Provide the [X, Y] coordinate of the cell's center where the given text is located.  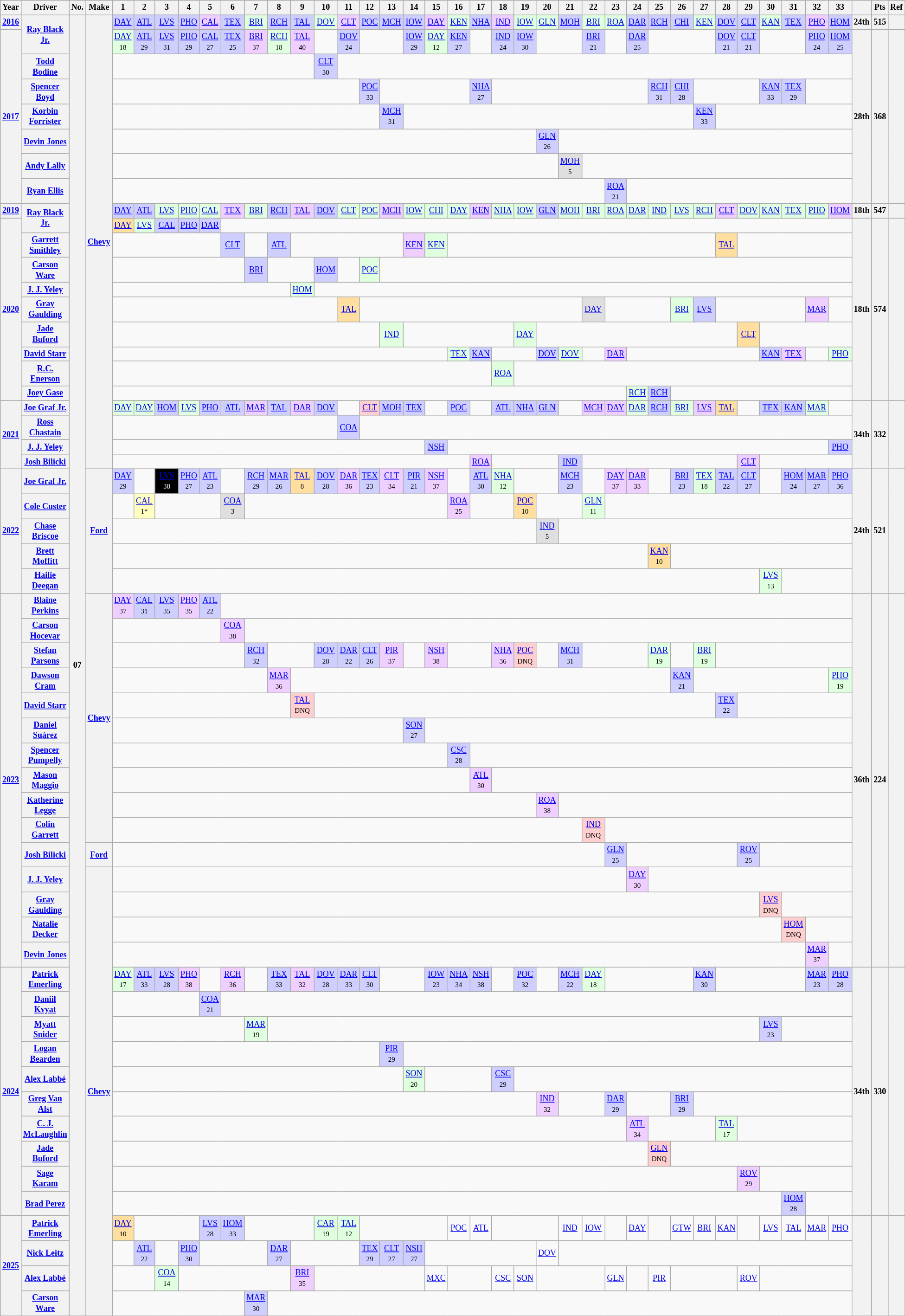
C. J. McLaughlin [45, 1129]
Sage Karam [45, 1179]
2025 [11, 1266]
DAR19 [659, 656]
SON20 [414, 1079]
MAR30 [256, 1303]
BRI29 [682, 1104]
8 [279, 7]
GLN26 [547, 142]
2023 [11, 781]
MAR23 [817, 980]
MAR27 [817, 481]
MAR26 [279, 481]
PIR [659, 1278]
POC33 [370, 91]
23 [616, 7]
28th [862, 116]
GTW [682, 1228]
ROA21 [616, 191]
LVS38 [167, 481]
DOV24 [349, 42]
MAR36 [279, 681]
ATL23 [210, 481]
20 [547, 7]
11 [349, 7]
Brett Moffitt [45, 556]
MCH23 [570, 481]
HOM24 [793, 481]
DAY17 [123, 980]
2022 [11, 531]
6 [233, 7]
2016 [11, 22]
15 [436, 7]
CAR19 [326, 1228]
Stefan Parsons [45, 656]
NSH27 [414, 1253]
DAR22 [349, 656]
NHA36 [503, 656]
Katherine Legge [45, 805]
DOV21 [726, 42]
Ryan Ellis [45, 191]
GLN11 [593, 506]
NSH37 [436, 481]
515 [880, 22]
TAL32 [302, 980]
CAL31 [144, 606]
INDDNQ [593, 830]
TEX33 [279, 980]
DAR36 [349, 481]
2021 [11, 434]
DAY12 [436, 42]
TALDNQ [302, 705]
10 [326, 7]
PHO28 [841, 980]
27 [704, 7]
LVS35 [167, 606]
Korbin Forrister [45, 116]
CSC29 [503, 1079]
DAY10 [123, 1228]
RCH29 [256, 481]
IOW30 [525, 42]
ATL34 [637, 1129]
ROA38 [547, 805]
PHO35 [189, 606]
BRI19 [704, 656]
CAL 1* [144, 506]
13 [392, 7]
Nick Leitz [45, 1253]
21 [570, 7]
PHO19 [841, 681]
NSH [436, 447]
COA3 [233, 506]
Greg Van Alst [45, 1104]
Year [11, 7]
332 [880, 434]
RCH32 [256, 656]
2019 [11, 211]
PHO36 [841, 481]
PIR29 [392, 1054]
IND5 [547, 531]
COA14 [167, 1278]
31 [793, 7]
Ross Chastain [45, 427]
25 [659, 7]
29 [749, 7]
MAR19 [256, 1029]
POC10 [525, 506]
KEN27 [459, 42]
2020 [11, 309]
CSC [503, 1278]
Chase Briscoe [45, 531]
DAR27 [279, 1253]
5 [210, 7]
DAY29 [123, 481]
Colin Garrett [45, 830]
PHO38 [189, 980]
TEX18 [704, 481]
PHO30 [189, 1253]
Make [99, 7]
30 [770, 7]
CLT21 [749, 42]
24 [637, 7]
IND24 [503, 42]
224 [880, 781]
GLNDNQ [659, 1154]
KAN30 [704, 980]
Dawson Cram [45, 681]
2024 [11, 1091]
368 [880, 116]
ROV29 [749, 1179]
KAN33 [770, 91]
17 [481, 7]
TAL22 [726, 481]
Spencer Boyd [45, 91]
Myatt Snider [45, 1029]
PHO27 [189, 481]
COA38 [233, 631]
TEX23 [370, 481]
HOM25 [841, 42]
No. [77, 7]
574 [880, 309]
PHO29 [189, 42]
Todd Bodine [45, 67]
LVS23 [770, 1029]
547 [880, 211]
LVS13 [770, 581]
NHA34 [459, 980]
2 [144, 7]
MXC [436, 1278]
TAL12 [349, 1228]
LVSDNQ [770, 905]
TEX25 [233, 42]
IOW29 [414, 42]
POCDNQ [525, 656]
HOMDNQ [793, 929]
Andy Lally [45, 166]
PHO24 [817, 42]
18 [503, 7]
Hailie Deegan [45, 581]
Logan Bearden [45, 1054]
07 [77, 665]
MAR37 [817, 955]
RCH31 [659, 91]
CLT26 [370, 656]
Natalie Decker [45, 929]
COA [349, 427]
TEX22 [726, 705]
KAN21 [682, 681]
PIR21 [414, 481]
Driver [45, 7]
7 [256, 7]
Brad Perez [45, 1204]
1 [123, 7]
SON [525, 1278]
BRI37 [256, 42]
ROV [749, 1278]
32 [817, 7]
22 [593, 7]
MOH5 [570, 166]
Spencer Pumpelly [45, 755]
HOM28 [793, 1204]
PIR37 [392, 656]
19 [525, 7]
DAR29 [616, 1104]
COA21 [210, 1004]
TAL17 [726, 1129]
ROA25 [459, 506]
IOW23 [436, 980]
IND32 [547, 1104]
Daniil Kvyat [45, 1004]
RCH36 [233, 980]
Pts [880, 7]
MCH22 [570, 980]
ATL29 [144, 42]
LVS31 [167, 42]
Carson Hocevar [45, 631]
12 [370, 7]
R.C. Enerson [45, 374]
ROV25 [749, 855]
3 [167, 7]
BRI35 [302, 1278]
16 [459, 7]
GLN25 [616, 855]
HOM33 [233, 1228]
CHI28 [682, 91]
NHA12 [503, 481]
Blaine Perkins [45, 606]
POC32 [525, 980]
14 [414, 7]
TAL40 [302, 42]
NHA27 [481, 91]
CAL27 [210, 42]
KAN10 [659, 556]
CSC28 [459, 755]
Mason Maggio [45, 780]
Ref [897, 7]
KEN33 [704, 116]
521 [880, 531]
CLT34 [392, 481]
4 [189, 7]
28 [726, 7]
ATL33 [144, 980]
330 [880, 1091]
Joey Gase [45, 394]
DAR25 [637, 42]
9 [302, 7]
Garrett Smithley [45, 245]
TAL8 [302, 481]
26 [682, 7]
RCH18 [279, 42]
33 [841, 7]
DAY30 [637, 880]
2017 [11, 116]
SON27 [414, 730]
Daniel Suárez [45, 730]
Cole Custer [45, 506]
BRI21 [593, 42]
BRI23 [682, 481]
36th [862, 781]
